Search for the cell housing the specified text and yield its [X, Y] center coordinate. 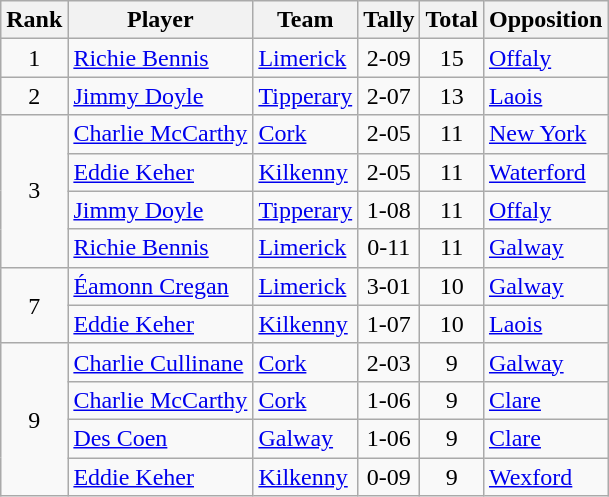
3-01 [389, 286]
2-07 [389, 96]
1 [34, 58]
2-09 [389, 58]
Éamonn Cregan [160, 286]
New York [545, 134]
7 [34, 305]
Wexford [545, 477]
Des Coen [160, 438]
2 [34, 96]
2-03 [389, 362]
Player [160, 20]
Total [452, 20]
0-11 [389, 248]
1-07 [389, 324]
Waterford [545, 172]
Team [306, 20]
1-08 [389, 210]
13 [452, 96]
Opposition [545, 20]
0-09 [389, 477]
15 [452, 58]
Tally [389, 20]
3 [34, 191]
Rank [34, 20]
Charlie Cullinane [160, 362]
